Scan for the cell matching the given text and deliver its [X, Y] coordinate at center. 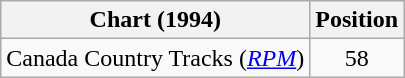
Position [357, 20]
Canada Country Tracks (RPM) [156, 58]
58 [357, 58]
Chart (1994) [156, 20]
